Pinpoint the cell where the given text exists, returning its [x, y] midpoint coordinate. 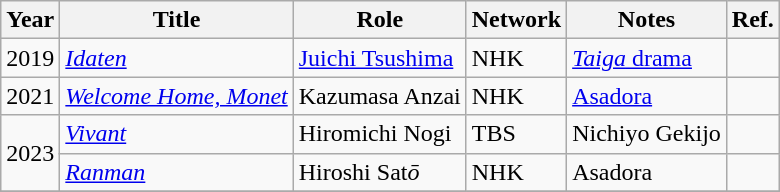
Role [380, 20]
Title [176, 20]
Vivant [176, 134]
Welcome Home, Monet [176, 96]
Network [516, 20]
2023 [30, 153]
Nichiyo Gekijo [647, 134]
Kazumasa Anzai [380, 96]
2019 [30, 58]
Taiga drama [647, 58]
Juichi Tsushima [380, 58]
Notes [647, 20]
Hiromichi Nogi [380, 134]
2021 [30, 96]
TBS [516, 134]
Year [30, 20]
Ref. [752, 20]
Idaten [176, 58]
Hiroshi Satō [380, 172]
Ranman [176, 172]
